Identify which cell holds the provided text, then report its (X, Y) central coordinate. 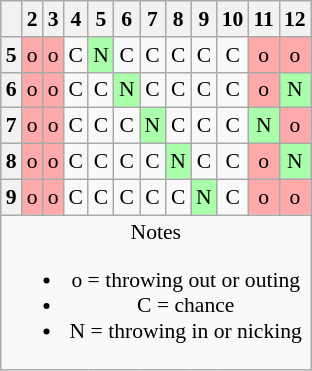
4 (76, 19)
11 (264, 19)
2 (32, 19)
12 (295, 19)
Notes o = throwing out or outing C = chance N = throwing in or nicking (156, 292)
3 (54, 19)
10 (233, 19)
